Determine the [X, Y] coordinate at the center of the cell enclosing the given text.  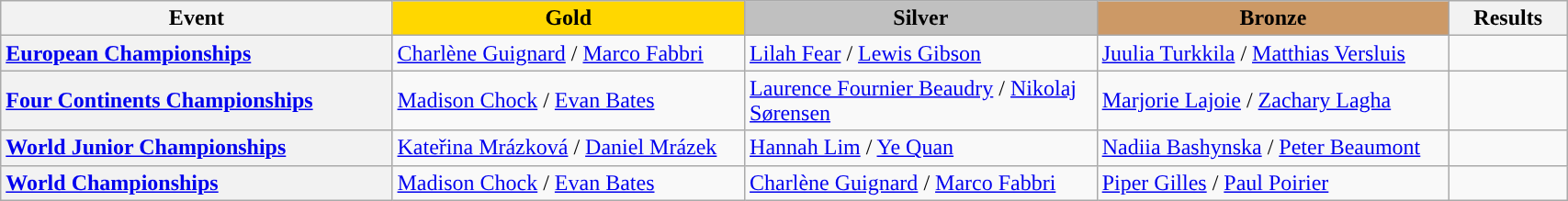
Nadiia Bashynska / Peter Beaumont [1273, 148]
Lilah Fear / Lewis Gibson [921, 53]
World Junior Championships [197, 148]
Event [197, 18]
Bronze [1273, 18]
Kateřina Mrázková / Daniel Mrázek [569, 148]
World Championships [197, 183]
Four Continents Championships [197, 101]
Gold [569, 18]
Piper Gilles / Paul Poirier [1273, 183]
Silver [921, 18]
Results [1508, 18]
Marjorie Lajoie / Zachary Lagha [1273, 101]
Juulia Turkkila / Matthias Versluis [1273, 53]
Laurence Fournier Beaudry / Nikolaj Sørensen [921, 101]
European Championships [197, 53]
Hannah Lim / Ye Quan [921, 148]
